From the cell containing the given text, extract its center point as [X, Y] coordinate. 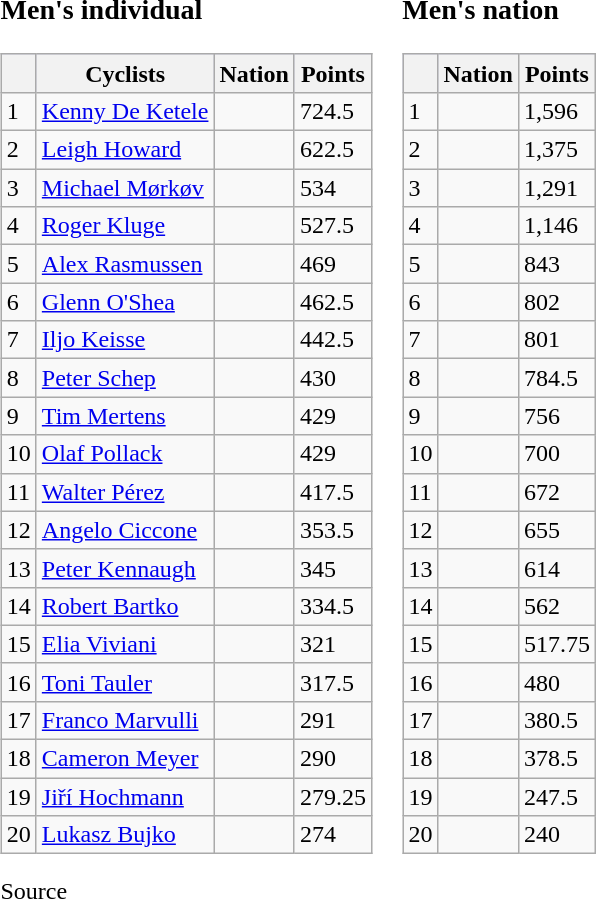
Angelo Ciccone [125, 530]
700 [556, 454]
353.5 [332, 530]
622.5 [332, 150]
240 [556, 835]
290 [332, 759]
672 [556, 492]
Olaf Pollack [125, 454]
801 [556, 340]
345 [332, 568]
724.5 [332, 111]
417.5 [332, 492]
279.25 [332, 797]
Franco Marvulli [125, 720]
Jiří Hochmann [125, 797]
Leigh Howard [125, 150]
1,146 [556, 226]
517.75 [556, 644]
321 [332, 644]
Walter Pérez [125, 492]
430 [332, 378]
Glenn O'Shea [125, 302]
317.5 [332, 682]
Cameron Meyer [125, 759]
1,596 [556, 111]
469 [332, 264]
Tim Mertens [125, 416]
534 [332, 188]
756 [556, 416]
274 [332, 835]
1,375 [556, 150]
247.5 [556, 797]
614 [556, 568]
Toni Tauler [125, 682]
442.5 [332, 340]
1,291 [556, 188]
Roger Kluge [125, 226]
784.5 [556, 378]
462.5 [332, 302]
380.5 [556, 720]
655 [556, 530]
Cyclists [125, 73]
843 [556, 264]
527.5 [332, 226]
802 [556, 302]
Robert Bartko [125, 606]
291 [332, 720]
Kenny De Ketele [125, 111]
378.5 [556, 759]
Peter Kennaugh [125, 568]
Elia Viviani [125, 644]
Lukasz Bujko [125, 835]
Iljo Keisse [125, 340]
562 [556, 606]
480 [556, 682]
Alex Rasmussen [125, 264]
Peter Schep [125, 378]
Michael Mørkøv [125, 188]
334.5 [332, 606]
